Capture the cell that displays the provided text and extract its (x, y) central coordinate. 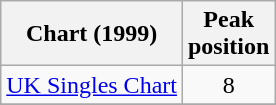
Chart (1999) (92, 34)
Peakposition (228, 34)
8 (228, 85)
UK Singles Chart (92, 85)
